For the text-containing cell, return its midpoint in [x, y] coordinate format. 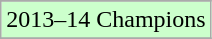
2013–14 Champions [106, 20]
